Capture the cell that displays the provided text and extract its [X, Y] central coordinate. 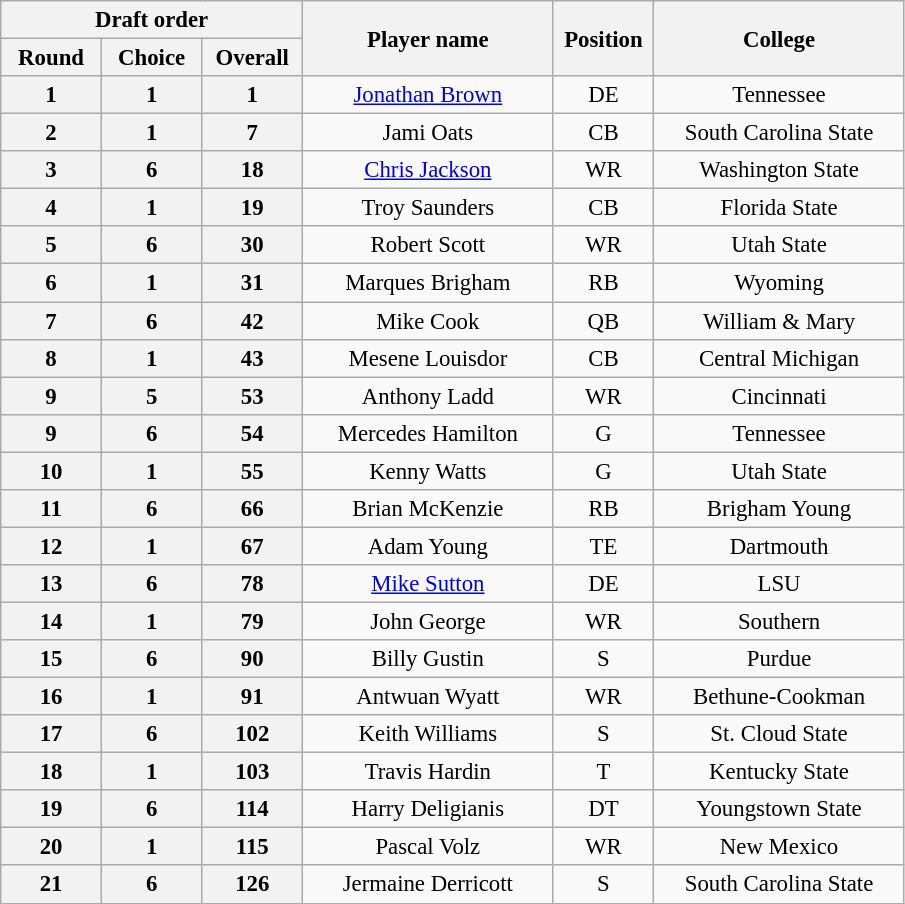
Bethune-Cookman [780, 697]
William & Mary [780, 321]
QB [604, 321]
Jonathan Brown [428, 95]
78 [252, 584]
Overall [252, 58]
TE [604, 546]
3 [52, 170]
Pascal Volz [428, 847]
DT [604, 809]
8 [52, 358]
11 [52, 509]
Wyoming [780, 283]
30 [252, 245]
Mike Cook [428, 321]
53 [252, 396]
103 [252, 772]
Mercedes Hamilton [428, 433]
Central Michigan [780, 358]
90 [252, 659]
13 [52, 584]
Brian McKenzie [428, 509]
Anthony Ladd [428, 396]
Dartmouth [780, 546]
Youngstown State [780, 809]
31 [252, 283]
115 [252, 847]
114 [252, 809]
12 [52, 546]
Kentucky State [780, 772]
17 [52, 734]
Robert Scott [428, 245]
John George [428, 621]
Florida State [780, 208]
Choice [152, 58]
20 [52, 847]
21 [52, 885]
Keith Williams [428, 734]
Cincinnati [780, 396]
Troy Saunders [428, 208]
Washington State [780, 170]
126 [252, 885]
Round [52, 58]
Kenny Watts [428, 471]
T [604, 772]
Harry Deligianis [428, 809]
42 [252, 321]
Position [604, 38]
Billy Gustin [428, 659]
Chris Jackson [428, 170]
Travis Hardin [428, 772]
91 [252, 697]
New Mexico [780, 847]
55 [252, 471]
Mesene Louisdor [428, 358]
4 [52, 208]
LSU [780, 584]
Brigham Young [780, 509]
14 [52, 621]
Player name [428, 38]
54 [252, 433]
16 [52, 697]
Marques Brigham [428, 283]
Jermaine Derricott [428, 885]
43 [252, 358]
Mike Sutton [428, 584]
2 [52, 133]
Adam Young [428, 546]
Draft order [152, 20]
St. Cloud State [780, 734]
10 [52, 471]
Jami Oats [428, 133]
Purdue [780, 659]
67 [252, 546]
15 [52, 659]
102 [252, 734]
Antwuan Wyatt [428, 697]
Southern [780, 621]
66 [252, 509]
College [780, 38]
79 [252, 621]
